For the text-containing cell, return its midpoint in [X, Y] coordinate format. 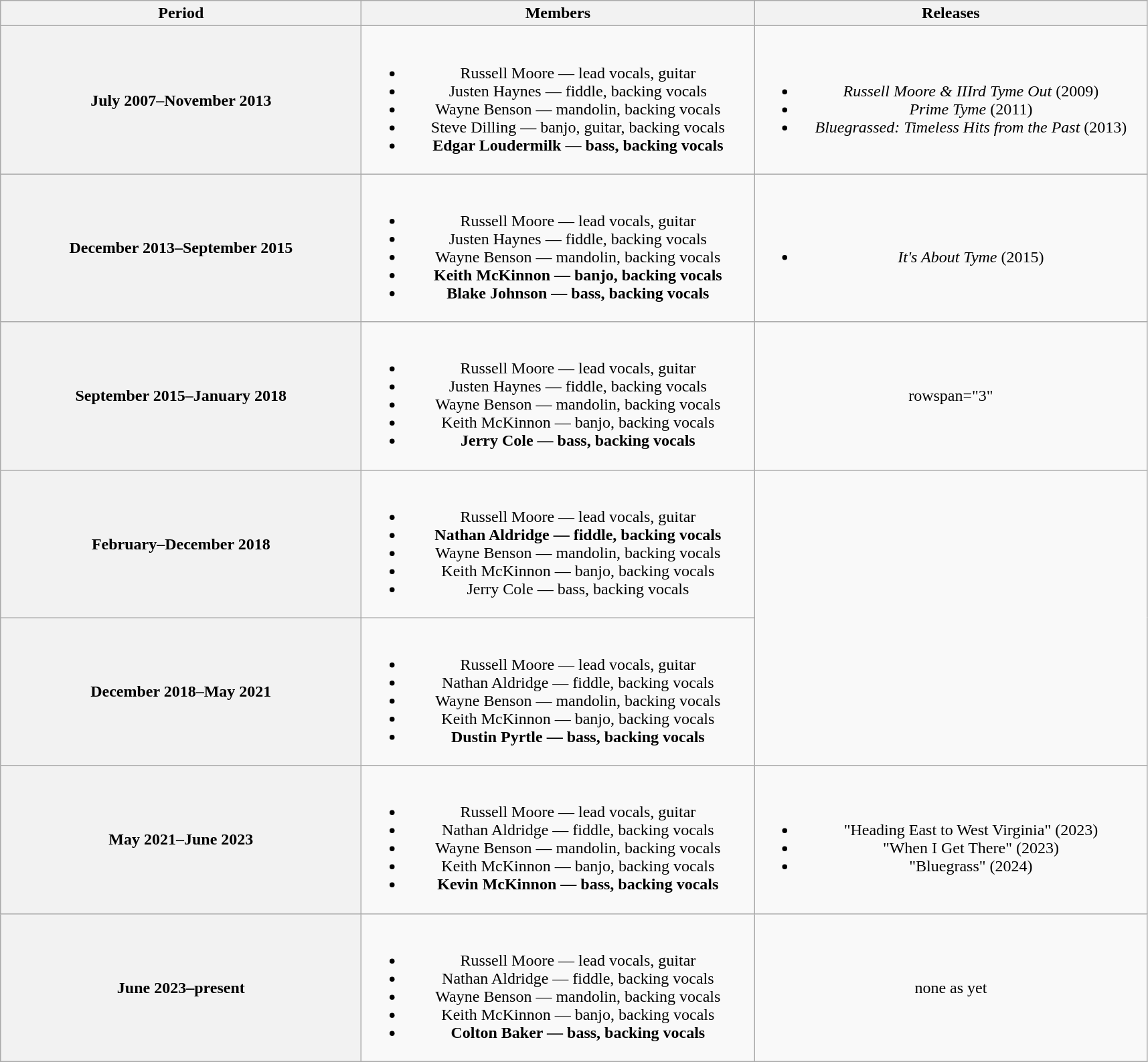
June 2023–present [181, 988]
September 2015–January 2018 [181, 396]
Members [558, 13]
none as yet [951, 988]
December 2018–May 2021 [181, 692]
"Heading East to West Virginia" (2023)"When I Get There" (2023)"Bluegrass" (2024) [951, 839]
July 2007–November 2013 [181, 100]
Russell Moore & IIIrd Tyme Out (2009)Prime Tyme (2011)Bluegrassed: Timeless Hits from the Past (2013) [951, 100]
It's About Tyme (2015) [951, 248]
Period [181, 13]
December 2013–September 2015 [181, 248]
Releases [951, 13]
rowspan="3" [951, 396]
May 2021–June 2023 [181, 839]
February–December 2018 [181, 543]
